Provide the [X, Y] coordinate of the cell's center where the given text is located.  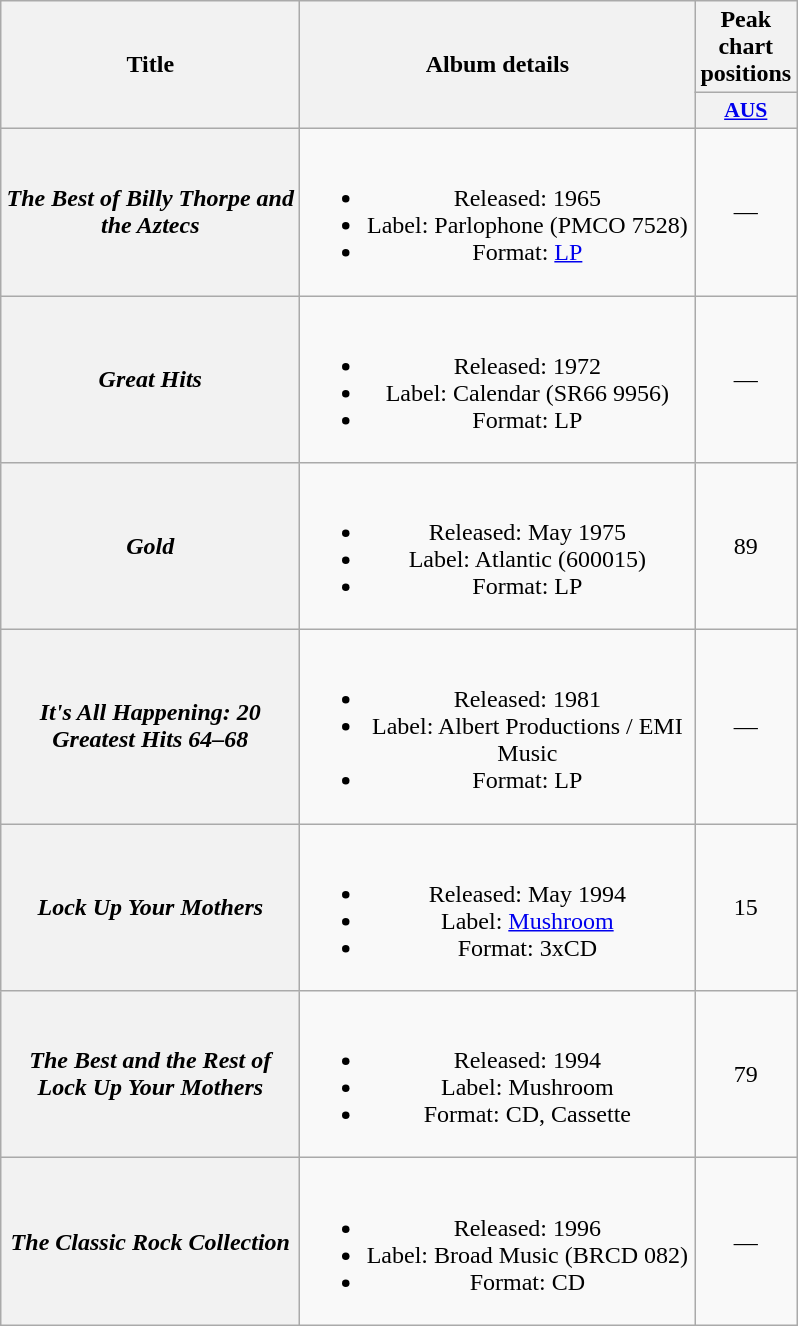
Gold [150, 546]
The Classic Rock Collection [150, 1242]
Released: 1965Label: Parlophone (PMCO 7528)Format: LP [498, 212]
Album details [498, 65]
AUS [746, 111]
Peak chart positions [746, 47]
Released: 1972Label: Calendar (SR66 9956)Format: LP [498, 380]
Title [150, 65]
Lock Up Your Mothers [150, 908]
Released: May 1994Label: MushroomFormat: 3xCD [498, 908]
It's All Happening: 20 Greatest Hits 64–68 [150, 727]
Released: 1994Label: MushroomFormat: CD, Cassette [498, 1074]
Released: 1996Label: Broad Music (BRCD 082)Format: CD [498, 1242]
15 [746, 908]
Released: 1981Label: Albert Productions / EMI MusicFormat: LP [498, 727]
The Best and the Rest of Lock Up Your Mothers [150, 1074]
79 [746, 1074]
Released: May 1975Label: Atlantic (600015)Format: LP [498, 546]
Great Hits [150, 380]
89 [746, 546]
The Best of Billy Thorpe and the Aztecs [150, 212]
